Return the (x, y) coordinate for the center point of the cell that contains the specified text.  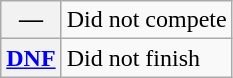
DNF (31, 58)
Did not compete (146, 20)
Did not finish (146, 58)
— (31, 20)
